For the text-containing cell, return its midpoint in [x, y] coordinate format. 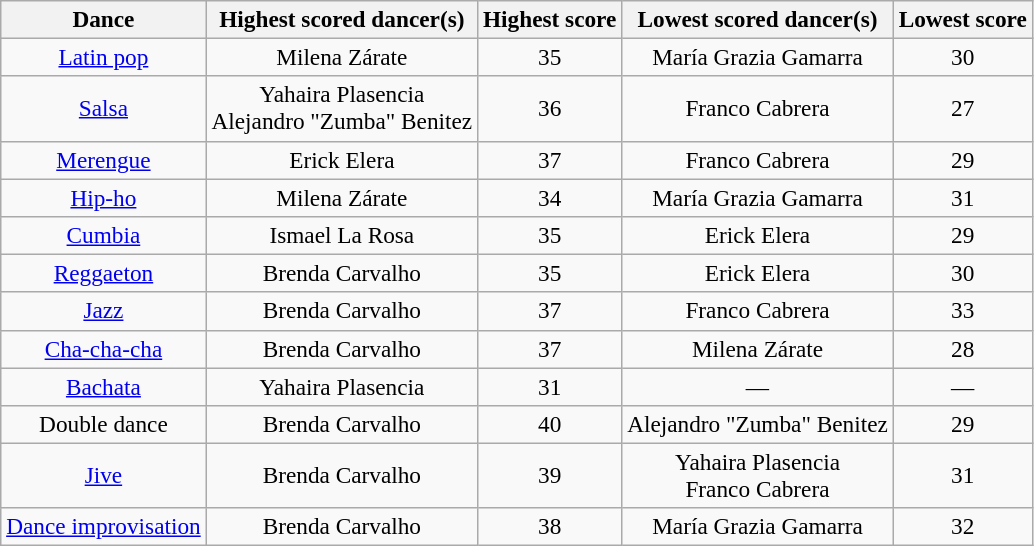
Yahaira PlasenciaFranco Cabrera [758, 476]
Lowest scored dancer(s) [758, 19]
Merengue [104, 160]
36 [550, 108]
39 [550, 476]
Double dance [104, 424]
34 [550, 197]
Yahaira Plasencia [342, 386]
40 [550, 424]
Jazz [104, 311]
Dance [104, 19]
Highest scored dancer(s) [342, 19]
Dance improvisation [104, 527]
Hip-ho [104, 197]
Salsa [104, 108]
Alejandro "Zumba" Benitez [758, 424]
Ismael La Rosa [342, 235]
Yahaira PlasenciaAlejandro "Zumba" Benitez [342, 108]
Reggaeton [104, 273]
38 [550, 527]
Lowest score [962, 19]
Highest score [550, 19]
32 [962, 527]
Bachata [104, 386]
33 [962, 311]
Cha-cha-cha [104, 349]
28 [962, 349]
Cumbia [104, 235]
Latin pop [104, 57]
27 [962, 108]
Jive [104, 476]
